For the text-containing cell, return its midpoint in (X, Y) coordinate format. 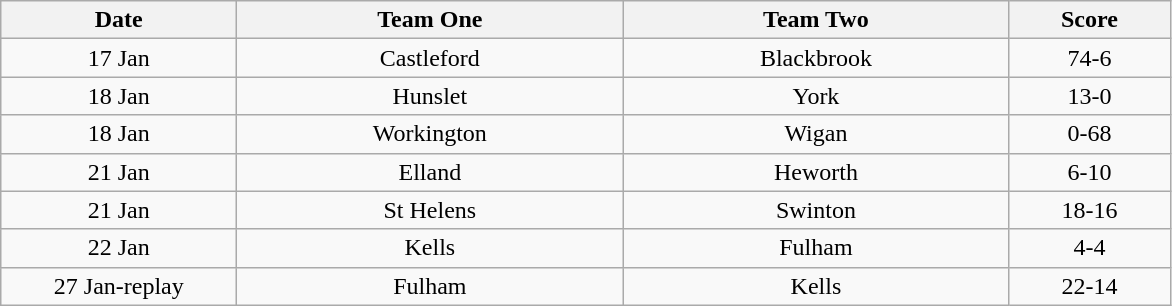
Workington (430, 134)
York (816, 96)
Heworth (816, 172)
74-6 (1090, 58)
Elland (430, 172)
Hunslet (430, 96)
Blackbrook (816, 58)
4-4 (1090, 248)
Team One (430, 20)
6-10 (1090, 172)
22-14 (1090, 286)
St Helens (430, 210)
Score (1090, 20)
Castleford (430, 58)
Wigan (816, 134)
13-0 (1090, 96)
Date (119, 20)
17 Jan (119, 58)
18-16 (1090, 210)
27 Jan-replay (119, 286)
Swinton (816, 210)
Team Two (816, 20)
0-68 (1090, 134)
22 Jan (119, 248)
